Identify which cell holds the provided text, then report its [x, y] central coordinate. 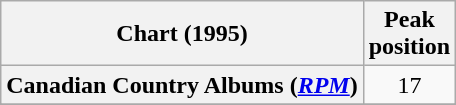
17 [409, 85]
Peakposition [409, 34]
Canadian Country Albums (RPM) [182, 85]
Chart (1995) [182, 34]
